Search for the cell housing the specified text and yield its (x, y) center coordinate. 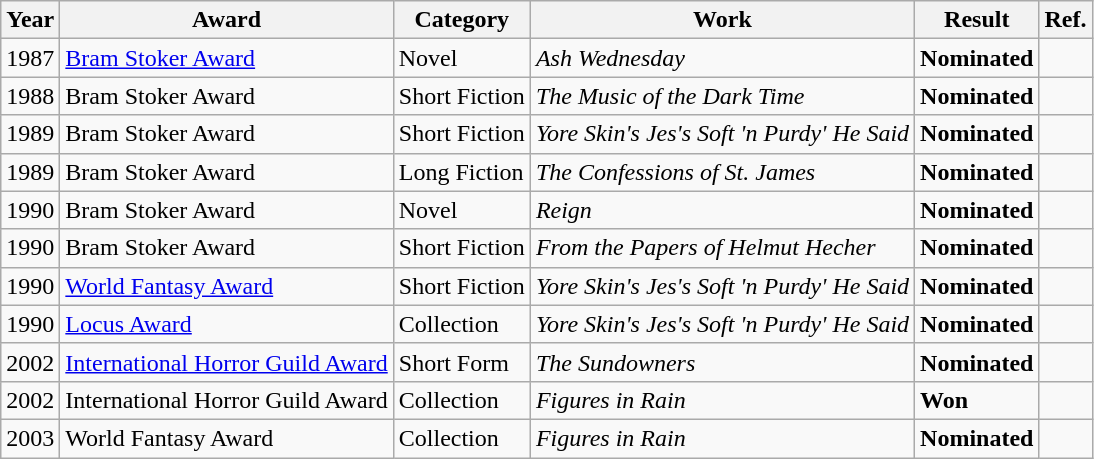
Locus Award (226, 324)
1988 (30, 96)
Ref. (1066, 20)
The Music of the Dark Time (722, 96)
Result (977, 20)
The Sundowners (722, 362)
Won (977, 400)
1987 (30, 58)
Year (30, 20)
Reign (722, 210)
From the Papers of Helmut Hecher (722, 248)
Short Form (462, 362)
Long Fiction (462, 172)
The Confessions of St. James (722, 172)
Ash Wednesday (722, 58)
Category (462, 20)
Work (722, 20)
2003 (30, 438)
Award (226, 20)
